From the cell containing the given text, extract its center point as (X, Y) coordinate. 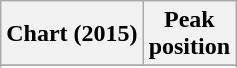
Chart (2015) (72, 34)
Peakposition (189, 34)
